Provide the (x, y) coordinate of the cell's center where the given text is located.  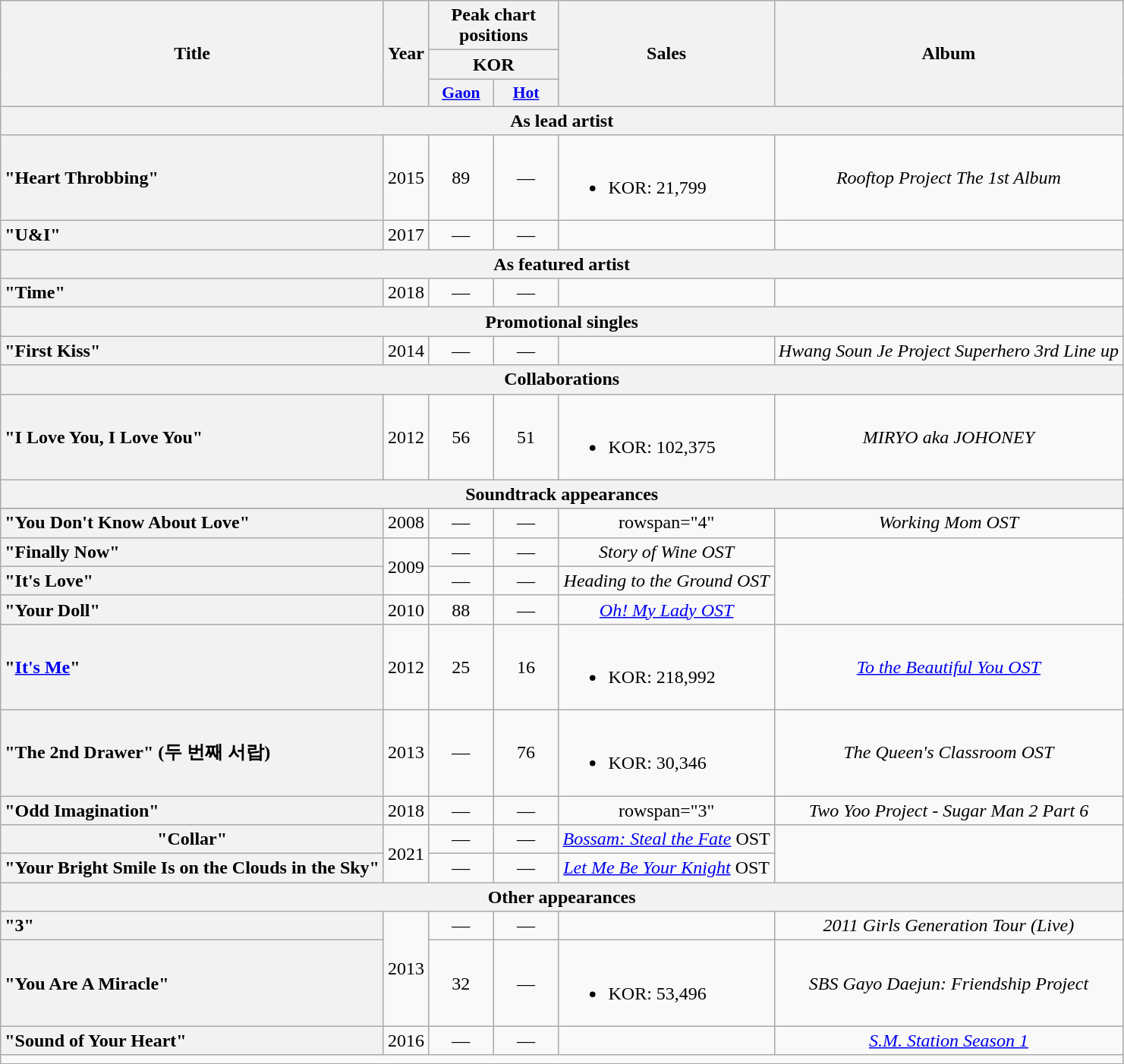
Two Yoo Project - Sugar Man 2 Part 6 (949, 810)
2021 (405, 854)
2009 (405, 566)
25 (461, 666)
Hwang Soun Je Project Superhero 3rd Line up (949, 351)
Other appearances (562, 897)
Oh! My Lady OST (666, 609)
"You Are A Miracle" (193, 984)
2015 (405, 178)
KOR: 21,799 (666, 178)
MIRYO aka JOHONEY (949, 437)
As featured artist (562, 264)
To the Beautiful You OST (949, 666)
KOR: 30,346 (666, 753)
88 (461, 609)
Bossam: Steal the Fate OST (666, 839)
2016 (405, 1040)
"It's Me" (193, 666)
2017 (405, 235)
S.M. Station Season 1 (949, 1040)
Title (193, 53)
32 (461, 984)
Story of Wine OST (666, 552)
Working Mom OST (949, 523)
2010 (405, 609)
89 (461, 178)
2014 (405, 351)
rowspan="4" (666, 523)
KOR: 53,496 (666, 984)
"Heart Throbbing" (193, 178)
KOR: 102,375 (666, 437)
KOR: 218,992 (666, 666)
The Queen's Classroom OST (949, 753)
"3" (193, 926)
"The 2nd Drawer" (두 번째 서랍) (193, 753)
Sales (666, 53)
"I Love You, I Love You" (193, 437)
Gaon (461, 93)
"Collar" (193, 839)
2008 (405, 523)
Heading to the Ground OST (666, 581)
"You Don't Know About Love" (193, 523)
Year (405, 53)
Album (949, 53)
SBS Gayo Daejun: Friendship Project (949, 984)
"Your Doll" (193, 609)
As lead artist (562, 121)
Collaborations (562, 379)
Peak chartpositions (493, 26)
"Sound of Your Heart" (193, 1040)
"U&I" (193, 235)
"Odd Imagination" (193, 810)
"Time" (193, 293)
Promotional singles (562, 322)
51 (526, 437)
"Finally Now" (193, 552)
76 (526, 753)
KOR (493, 65)
Soundtrack appearances (562, 494)
Let Me Be Your Knight OST (666, 868)
Hot (526, 93)
16 (526, 666)
"Your Bright Smile Is on the Clouds in the Sky" (193, 868)
"First Kiss" (193, 351)
"It's Love" (193, 581)
2011 Girls Generation Tour (Live) (949, 926)
56 (461, 437)
rowspan="3" (666, 810)
Rooftop Project The 1st Album (949, 178)
